Detect which cell encompasses the target text, then output its [x, y] center coordinate. 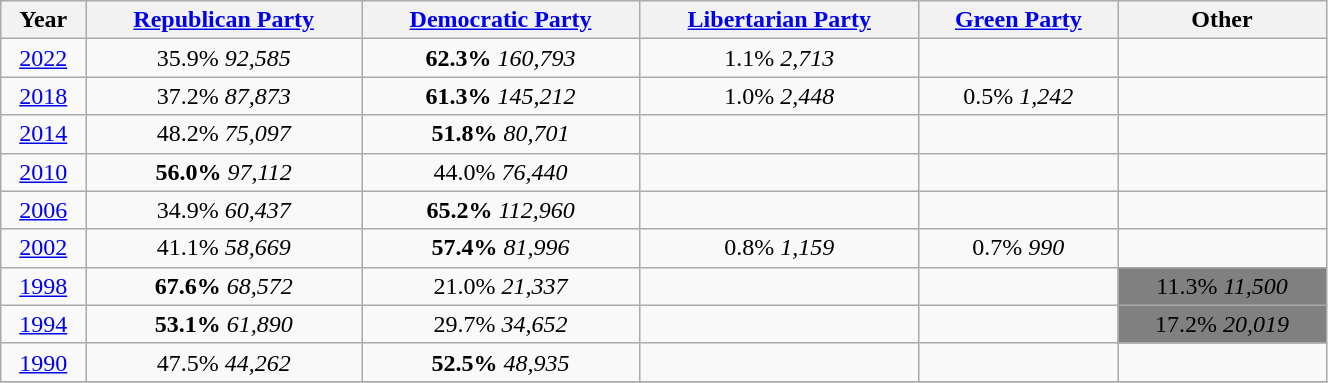
47.5% 44,262 [224, 362]
61.3% 145,212 [501, 96]
41.1% 58,669 [224, 248]
44.0% 76,440 [501, 172]
1998 [44, 286]
37.2% 87,873 [224, 96]
57.4% 81,996 [501, 248]
62.3% 160,793 [501, 58]
1994 [44, 324]
1990 [44, 362]
29.7% 34,652 [501, 324]
34.9% 60,437 [224, 210]
17.2% 20,019 [1222, 324]
52.5% 48,935 [501, 362]
Republican Party [224, 20]
Libertarian Party [779, 20]
0.8% 1,159 [779, 248]
1.1% 2,713 [779, 58]
2018 [44, 96]
67.6% 68,572 [224, 286]
Green Party [1018, 20]
2014 [44, 134]
Other [1222, 20]
65.2% 112,960 [501, 210]
0.7% 990 [1018, 248]
53.1% 61,890 [224, 324]
2022 [44, 58]
2006 [44, 210]
48.2% 75,097 [224, 134]
1.0% 2,448 [779, 96]
11.3% 11,500 [1222, 286]
2010 [44, 172]
35.9% 92,585 [224, 58]
51.8% 80,701 [501, 134]
Year [44, 20]
0.5% 1,242 [1018, 96]
56.0% 97,112 [224, 172]
2002 [44, 248]
21.0% 21,337 [501, 286]
Democratic Party [501, 20]
